Return the [X, Y] coordinate for the center point of the cell that contains the specified text.  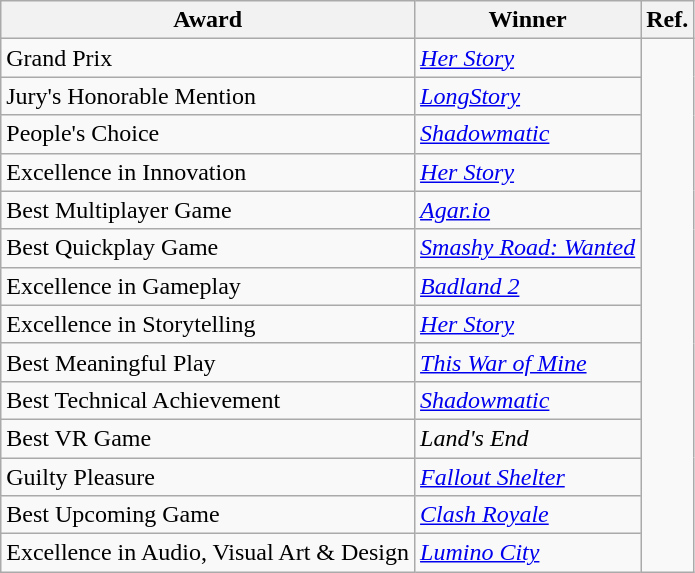
Winner [528, 20]
Award [208, 20]
Excellence in Storytelling [208, 324]
Clash Royale [528, 515]
Excellence in Innovation [208, 172]
Smashy Road: Wanted [528, 248]
LongStory [528, 96]
Best Meaningful Play [208, 362]
Best Upcoming Game [208, 515]
Land's End [528, 438]
Excellence in Gameplay [208, 286]
Jury's Honorable Mention [208, 96]
People's Choice [208, 134]
Badland 2 [528, 286]
Guilty Pleasure [208, 477]
Ref. [668, 20]
Best Quickplay Game [208, 248]
Lumino City [528, 553]
Fallout Shelter [528, 477]
Excellence in Audio, Visual Art & Design [208, 553]
Grand Prix [208, 58]
This War of Mine [528, 362]
Best Technical Achievement [208, 400]
Best Multiplayer Game [208, 210]
Agar.io [528, 210]
Best VR Game [208, 438]
